Scan for the cell matching the given text and deliver its (x, y) coordinate at center. 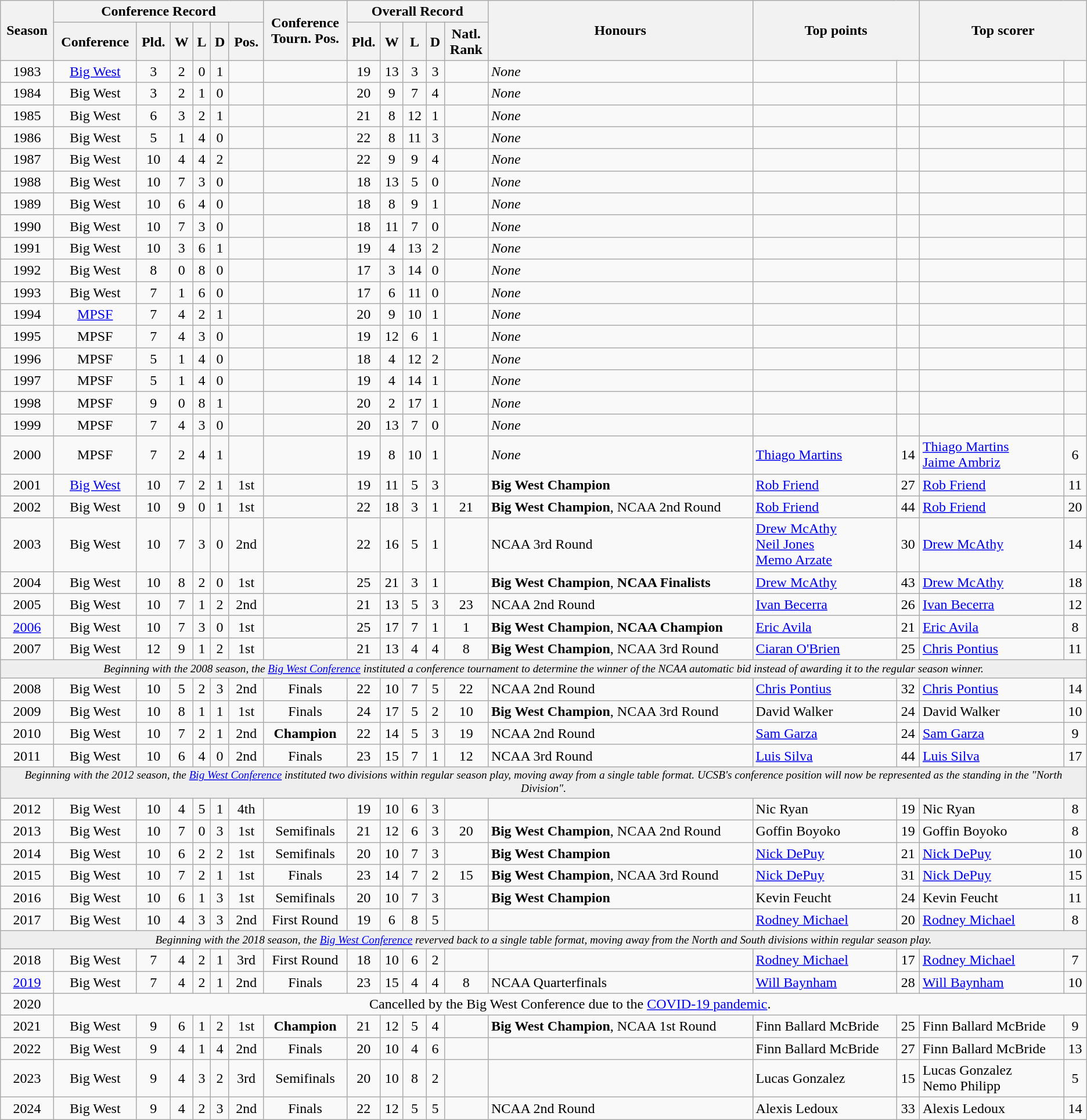
Season (27, 30)
1990 (27, 226)
2012 (27, 809)
Big West Champion, NCAA 1st Round (620, 1027)
Lucas Gonzalez (825, 1079)
1992 (27, 270)
1998 (27, 403)
1989 (27, 204)
2010 (27, 733)
NCAA Quarterfinals (620, 982)
2000 (27, 455)
1997 (27, 381)
Cancelled by the Big West Conference due to the COVID-19 pandemic. (570, 1004)
Big West Champion, NCAA Finalists (620, 582)
32 (908, 689)
2004 (27, 582)
1986 (27, 138)
30 (908, 545)
Big West Champion, NCAA Champion (620, 626)
Ciaran O'Brien (825, 649)
1984 (27, 93)
1991 (27, 248)
Drew McAthyNeil JonesMemo Arzate (825, 545)
28 (908, 982)
26 (908, 604)
Natl.Rank (466, 42)
ConferenceTourn. Pos. (305, 30)
1983 (27, 71)
2001 (27, 485)
2006 (27, 626)
1993 (27, 292)
Lucas GonzalezNemo Philipp (991, 1079)
1987 (27, 160)
1995 (27, 337)
4th (246, 809)
2021 (27, 1027)
1999 (27, 425)
Conference Record (159, 12)
Thiago MartinsJaime Ambriz (991, 455)
2023 (27, 1079)
33 (908, 1108)
2007 (27, 649)
2020 (27, 1004)
2019 (27, 982)
2016 (27, 898)
2009 (27, 711)
Top points (836, 30)
2003 (27, 545)
2008 (27, 689)
1996 (27, 359)
2014 (27, 853)
2002 (27, 507)
Thiago Martins (825, 455)
16 (391, 545)
2005 (27, 604)
2013 (27, 831)
Honours (620, 30)
31 (908, 876)
Overall Record (417, 12)
1985 (27, 116)
43 (908, 582)
2011 (27, 755)
Top scorer (1003, 30)
1988 (27, 182)
Pos. (246, 42)
2017 (27, 920)
1994 (27, 315)
2022 (27, 1049)
2015 (27, 876)
2024 (27, 1108)
2018 (27, 960)
Conference (95, 42)
